Return [X, Y] of the center of cell containing provided text 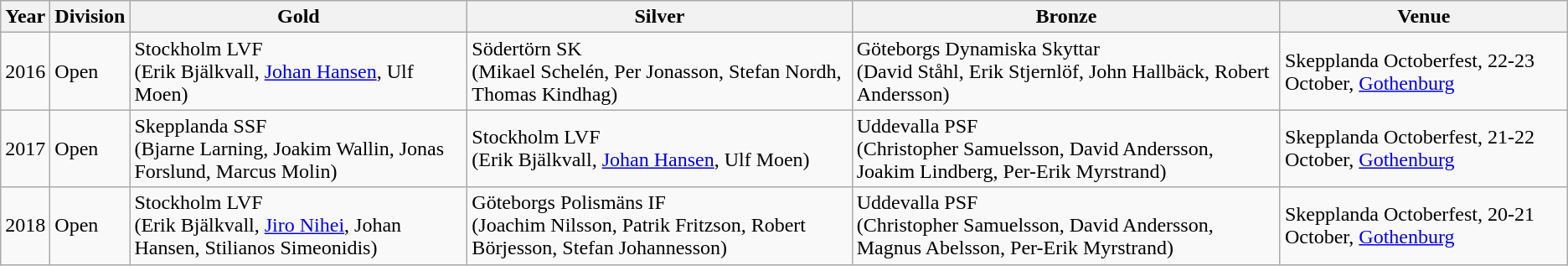
Skepplanda Octoberfest, 20-21 October, Gothenburg [1424, 226]
Gold [298, 17]
Division [90, 17]
2017 [25, 149]
Skepplanda Octoberfest, 22-23 October, Gothenburg [1424, 71]
Uddevalla PSF(Christopher Samuelsson, David Andersson, Joakim Lindberg, Per-Erik Myrstrand) [1065, 149]
Stockholm LVF(Erik Bjälkvall, Jiro Nihei, Johan Hansen, Stilianos Simeonidis) [298, 226]
Year [25, 17]
Södertörn SK(Mikael Schelén, Per Jonasson, Stefan Nordh, Thomas Kindhag) [660, 71]
Silver [660, 17]
Skepplanda SSF(Bjarne Larning, Joakim Wallin, Jonas Forslund, Marcus Molin) [298, 149]
Venue [1424, 17]
Bronze [1065, 17]
Göteborgs Polismäns IF(Joachim Nilsson, Patrik Fritzson, Robert Börjesson, Stefan Johannesson) [660, 226]
Skepplanda Octoberfest, 21-22 October, Gothenburg [1424, 149]
2016 [25, 71]
Uddevalla PSF(Christopher Samuelsson, David Andersson, Magnus Abelsson, Per-Erik Myrstrand) [1065, 226]
Göteborgs Dynamiska Skyttar(David Ståhl, Erik Stjernlöf, John Hallbäck, Robert Andersson) [1065, 71]
2018 [25, 226]
